Output the [X, Y] coordinate of the center of the cell containing the given text.  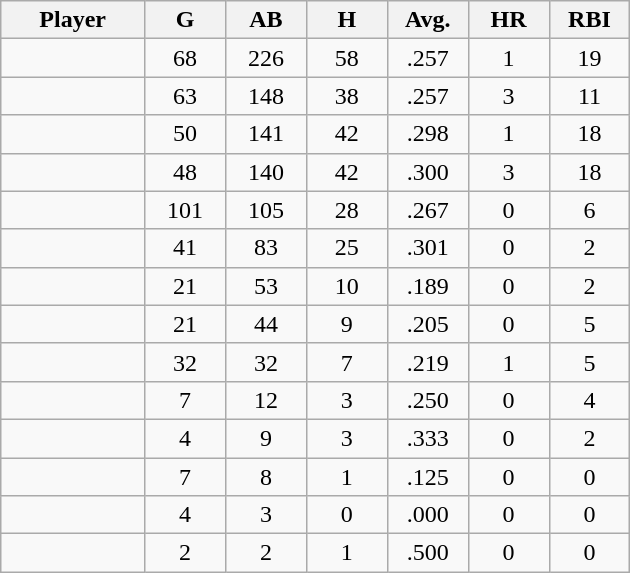
HR [508, 20]
.189 [428, 286]
38 [346, 96]
41 [186, 248]
28 [346, 210]
11 [590, 96]
.301 [428, 248]
H [346, 20]
50 [186, 134]
Avg. [428, 20]
.300 [428, 172]
.205 [428, 324]
58 [346, 58]
141 [266, 134]
8 [266, 477]
.219 [428, 362]
25 [346, 248]
.125 [428, 477]
105 [266, 210]
83 [266, 248]
10 [346, 286]
Player [73, 20]
6 [590, 210]
.000 [428, 515]
63 [186, 96]
.267 [428, 210]
12 [266, 400]
68 [186, 58]
226 [266, 58]
AB [266, 20]
44 [266, 324]
48 [186, 172]
.298 [428, 134]
53 [266, 286]
101 [186, 210]
19 [590, 58]
148 [266, 96]
140 [266, 172]
RBI [590, 20]
.250 [428, 400]
.333 [428, 438]
G [186, 20]
.500 [428, 553]
